Return the [x, y] coordinate for the center point of the cell that contains the specified text.  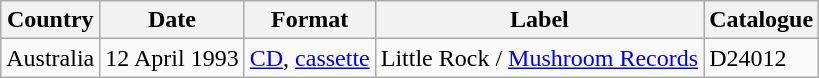
Country [50, 20]
Date [172, 20]
12 April 1993 [172, 58]
Little Rock / Mushroom Records [539, 58]
Catalogue [762, 20]
Format [310, 20]
D24012 [762, 58]
CD, cassette [310, 58]
Label [539, 20]
Australia [50, 58]
